From the cell containing the given text, extract its center point as (X, Y) coordinate. 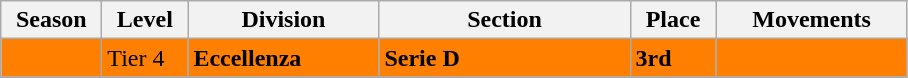
Eccellenza (284, 58)
Tier 4 (145, 58)
Movements (812, 20)
Section (504, 20)
Division (284, 20)
Level (145, 20)
Season (52, 20)
Place (673, 20)
Serie D (504, 58)
3rd (673, 58)
